Determine the [x, y] coordinate at the center of the cell enclosing the given text.  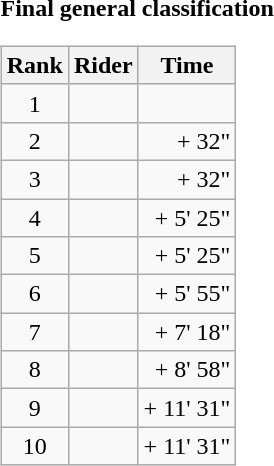
2 [34, 141]
1 [34, 103]
+ 7' 18" [187, 332]
8 [34, 370]
9 [34, 408]
10 [34, 446]
3 [34, 179]
Time [187, 65]
5 [34, 256]
+ 8' 58" [187, 370]
Rider [103, 65]
6 [34, 294]
Rank [34, 65]
+ 5' 55" [187, 294]
4 [34, 217]
7 [34, 332]
